Determine the (X, Y) coordinate at the center of the cell enclosing the given text.  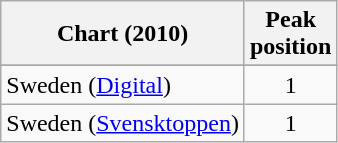
Sweden (Digital) (123, 85)
Sweden (Svensktoppen) (123, 123)
Chart (2010) (123, 34)
Peakposition (290, 34)
